Determine the (x, y) coordinate at the center of the cell enclosing the given text.  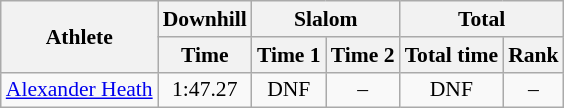
Slalom (326, 19)
Total time (452, 55)
1:47.27 (205, 90)
Athlete (80, 36)
Alexander Heath (80, 90)
Time 2 (363, 55)
Time 1 (289, 55)
Time (205, 55)
Total (482, 19)
Downhill (205, 19)
Rank (534, 55)
